Output the [X, Y] coordinate of the center of the cell containing the given text.  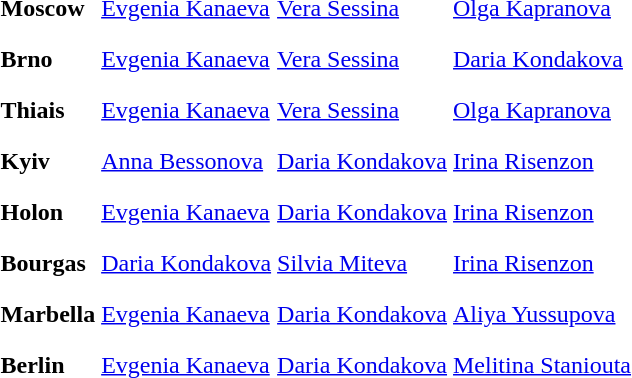
Silvia Miteva [362, 263]
Anna Bessonova [186, 161]
